Find where the given text appears and provide that cell's center as [x, y] coordinate. 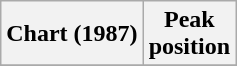
Chart (1987) [72, 34]
Peakposition [189, 34]
